For the text-containing cell, return its midpoint in (x, y) coordinate format. 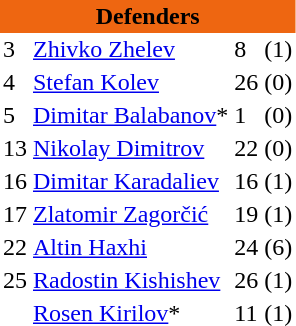
Nikolay Dimitrov (130, 148)
Altin Haxhi (130, 248)
Dimitar Balabanov* (130, 116)
Radostin Kishishev (130, 280)
24 (246, 248)
13 (15, 148)
25 (15, 280)
Dimitar Karadaliev (130, 182)
Zlatomir Zagorčić (130, 214)
(6) (278, 248)
Defenders (148, 16)
8 (246, 50)
17 (15, 214)
Zhivko Zhelev (130, 50)
Stefan Kolev (130, 82)
5 (15, 116)
3 (15, 50)
1 (246, 116)
4 (15, 82)
19 (246, 214)
